From the cell containing the given text, extract its center point as (x, y) coordinate. 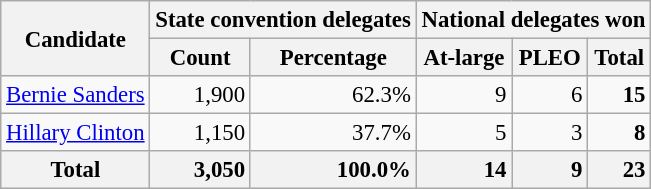
At-large (464, 58)
Hillary Clinton (76, 133)
3,050 (200, 170)
6 (550, 95)
National delegates won (534, 20)
Count (200, 58)
Percentage (333, 58)
Candidate (76, 38)
Bernie Sanders (76, 95)
1,150 (200, 133)
14 (464, 170)
1,900 (200, 95)
62.3% (333, 95)
State convention delegates (283, 20)
37.7% (333, 133)
15 (620, 95)
8 (620, 133)
5 (464, 133)
3 (550, 133)
23 (620, 170)
100.0% (333, 170)
PLEO (550, 58)
